Find where the given text appears and provide that cell's center as [x, y] coordinate. 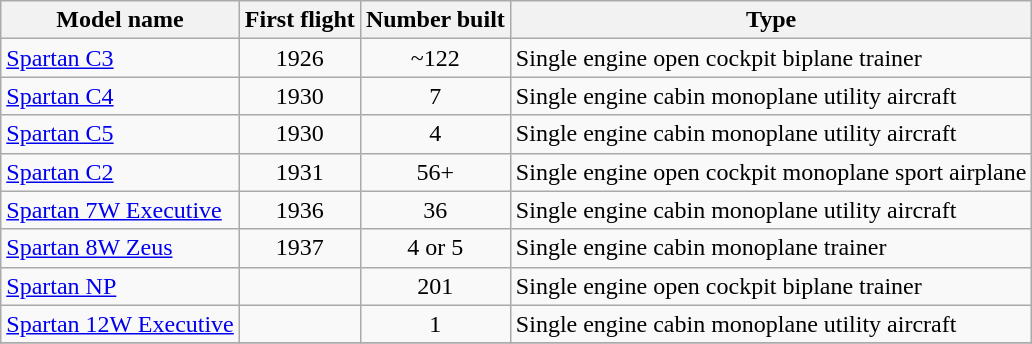
Spartan C5 [120, 134]
1937 [300, 248]
36 [435, 210]
Single engine open cockpit monoplane sport airplane [771, 172]
First flight [300, 20]
56+ [435, 172]
201 [435, 286]
~122 [435, 58]
Number built [435, 20]
1936 [300, 210]
4 [435, 134]
Model name [120, 20]
1931 [300, 172]
Spartan 8W Zeus [120, 248]
1 [435, 324]
Type [771, 20]
Single engine cabin monoplane trainer [771, 248]
Spartan 12W Executive [120, 324]
1926 [300, 58]
Spartan C3 [120, 58]
Spartan C2 [120, 172]
Spartan C4 [120, 96]
Spartan 7W Executive [120, 210]
Spartan NP [120, 286]
4 or 5 [435, 248]
7 [435, 96]
